Scan for the cell matching the given text and deliver its (X, Y) coordinate at center. 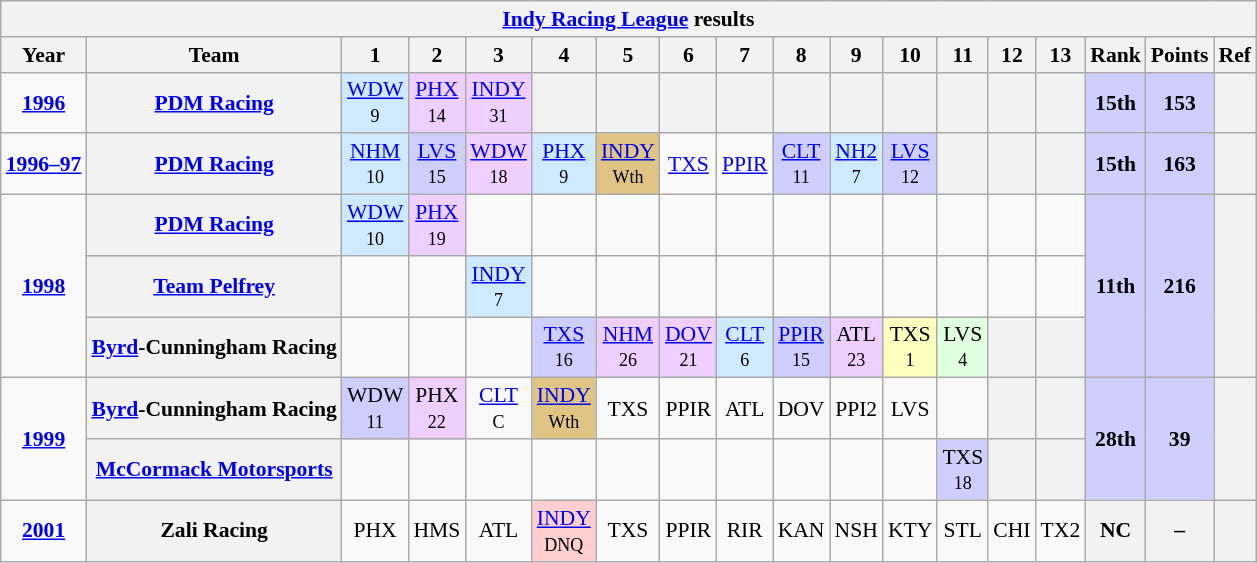
INDYDNQ (564, 530)
Ref (1235, 55)
1 (375, 55)
39 (1180, 439)
153 (1180, 102)
5 (628, 55)
TXS18 (962, 470)
PPIR15 (802, 348)
NC (1116, 530)
11 (962, 55)
– (1180, 530)
LVS (910, 408)
NH27 (856, 164)
1996 (44, 102)
NHM10 (375, 164)
Points (1180, 55)
INDY31 (498, 102)
3 (498, 55)
PPI2 (856, 408)
Year (44, 55)
12 (1012, 55)
2 (436, 55)
1998 (44, 286)
6 (688, 55)
CLT6 (745, 348)
10 (910, 55)
Team Pelfrey (214, 286)
McCormack Motorsports (214, 470)
STL (962, 530)
PHX22 (436, 408)
WDW11 (375, 408)
Zali Racing (214, 530)
Team (214, 55)
11th (1116, 286)
Rank (1116, 55)
TXS1 (910, 348)
NSH (856, 530)
9 (856, 55)
CLTC (498, 408)
PHX14 (436, 102)
1999 (44, 439)
RIR (745, 530)
INDY7 (498, 286)
LVS12 (910, 164)
2001 (44, 530)
TXS16 (564, 348)
7 (745, 55)
KAN (802, 530)
NHM26 (628, 348)
CHI (1012, 530)
PHX19 (436, 226)
CLT11 (802, 164)
28th (1116, 439)
WDW10 (375, 226)
DOV21 (688, 348)
DOV (802, 408)
1996–97 (44, 164)
LVS4 (962, 348)
LVS15 (436, 164)
8 (802, 55)
PHX9 (564, 164)
WDW18 (498, 164)
ATL23 (856, 348)
TX2 (1061, 530)
163 (1180, 164)
216 (1180, 286)
KTY (910, 530)
13 (1061, 55)
WDW9 (375, 102)
4 (564, 55)
PHX (375, 530)
HMS (436, 530)
Indy Racing League results (628, 19)
